Return the [X, Y] coordinate for the center point of the cell that contains the specified text.  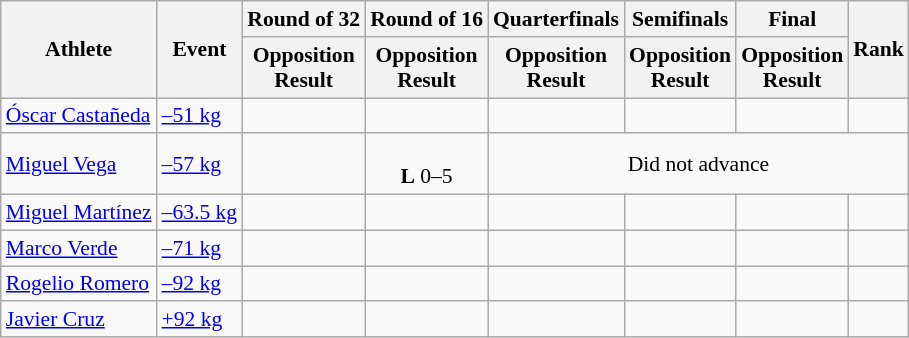
L 0–5 [426, 164]
Miguel Vega [79, 164]
Óscar Castañeda [79, 116]
Rank [878, 50]
Javier Cruz [79, 320]
–71 kg [200, 248]
Athlete [79, 50]
Quarterfinals [556, 19]
–57 kg [200, 164]
Marco Verde [79, 248]
Rogelio Romero [79, 284]
Round of 16 [426, 19]
Miguel Martínez [79, 213]
–92 kg [200, 284]
+92 kg [200, 320]
Semifinals [680, 19]
Round of 32 [304, 19]
Event [200, 50]
–51 kg [200, 116]
–63.5 kg [200, 213]
Did not advance [698, 164]
Final [792, 19]
